Return (x, y) of the center of cell containing provided text 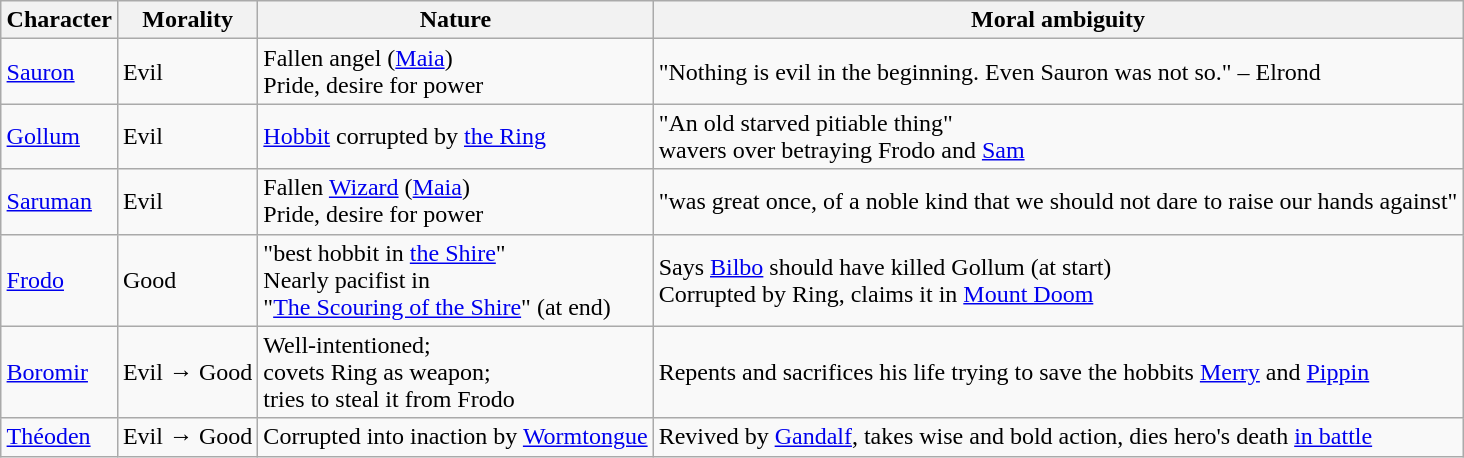
Moral ambiguity (1058, 20)
Corrupted into inaction by Wormtongue (456, 437)
Revived by Gandalf, takes wise and bold action, dies hero's death in battle (1058, 437)
Frodo (59, 280)
"An old starved pitiable thing"wavers over betraying Frodo and Sam (1058, 136)
Fallen angel (Maia)Pride, desire for power (456, 72)
Fallen Wizard (Maia)Pride, desire for power (456, 202)
Hobbit corrupted by the Ring (456, 136)
Well-intentioned;covets Ring as weapon;tries to steal it from Frodo (456, 372)
Saruman (59, 202)
Théoden (59, 437)
Sauron (59, 72)
Says Bilbo should have killed Gollum (at start)Corrupted by Ring, claims it in Mount Doom (1058, 280)
Morality (187, 20)
"was great once, of a noble kind that we should not dare to raise our hands against" (1058, 202)
Gollum (59, 136)
"best hobbit in the Shire"Nearly pacifist in"The Scouring of the Shire" (at end) (456, 280)
Boromir (59, 372)
"Nothing is evil in the beginning. Even Sauron was not so." – Elrond (1058, 72)
Character (59, 20)
Nature (456, 20)
Good (187, 280)
Repents and sacrifices his life trying to save the hobbits Merry and Pippin (1058, 372)
